Pinpoint the cell where the given text exists, returning its [x, y] midpoint coordinate. 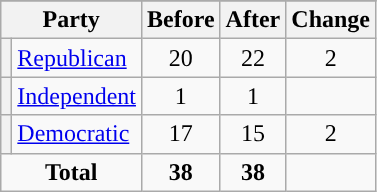
22 [253, 58]
15 [253, 134]
Independent [77, 96]
17 [180, 134]
Republican [77, 58]
Democratic [77, 134]
20 [180, 58]
Before [180, 20]
After [253, 20]
Party [72, 20]
Total [72, 172]
Change [331, 20]
